Search for the cell housing the specified text and yield its [X, Y] center coordinate. 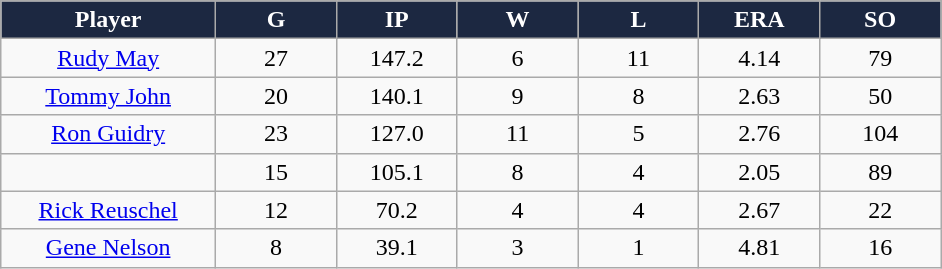
127.0 [396, 134]
22 [880, 210]
3 [518, 248]
20 [276, 96]
140.1 [396, 96]
G [276, 20]
Rick Reuschel [108, 210]
12 [276, 210]
2.76 [760, 134]
SO [880, 20]
4.81 [760, 248]
50 [880, 96]
105.1 [396, 172]
L [638, 20]
5 [638, 134]
9 [518, 96]
2.67 [760, 210]
Player [108, 20]
16 [880, 248]
27 [276, 58]
2.63 [760, 96]
Gene Nelson [108, 248]
23 [276, 134]
15 [276, 172]
147.2 [396, 58]
89 [880, 172]
104 [880, 134]
IP [396, 20]
W [518, 20]
Rudy May [108, 58]
79 [880, 58]
6 [518, 58]
70.2 [396, 210]
2.05 [760, 172]
Ron Guidry [108, 134]
4.14 [760, 58]
ERA [760, 20]
1 [638, 248]
39.1 [396, 248]
Tommy John [108, 96]
